Find where the given text appears and provide that cell's center as (X, Y) coordinate. 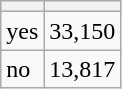
13,817 (82, 69)
yes (22, 31)
no (22, 69)
33,150 (82, 31)
